Find where the given text appears and provide that cell's center as [x, y] coordinate. 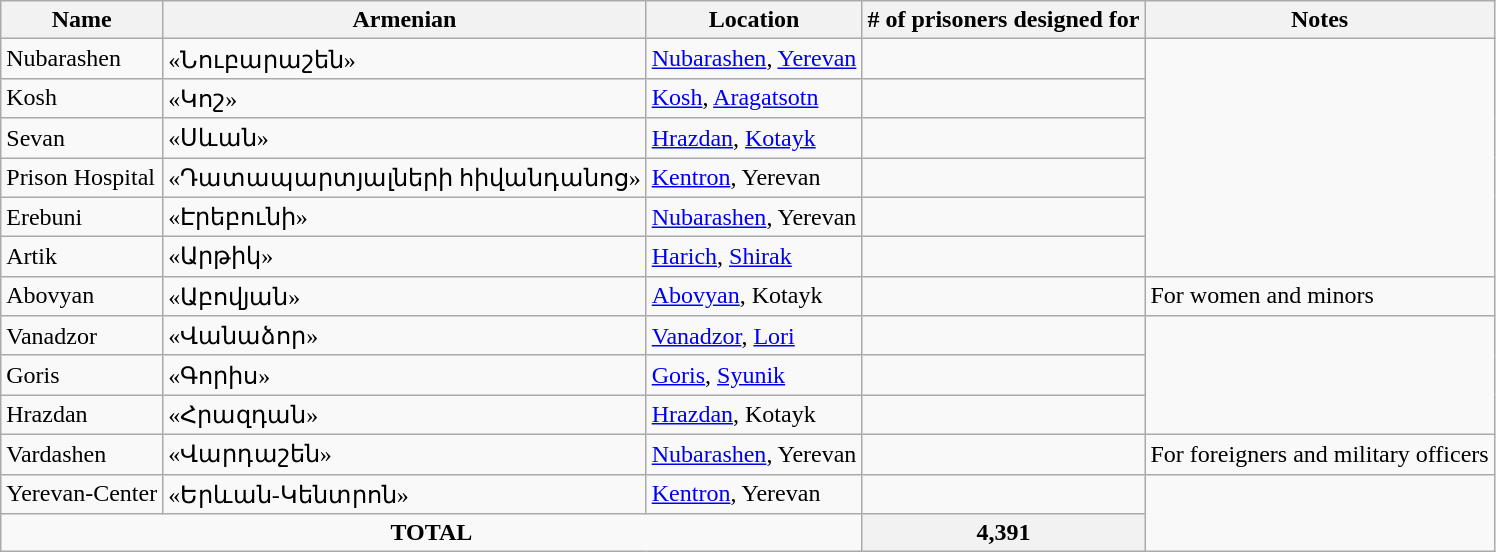
Vardashen [82, 454]
Vanadzor, Lori [754, 336]
Artik [82, 257]
«Էրեբունի» [405, 217]
For women and minors [1320, 296]
«Սևան» [405, 138]
Goris, Syunik [754, 375]
«Դատապարտյալների հիվանդանոց» [405, 178]
Vanadzor [82, 336]
«Երևան-Կենտրոն» [405, 494]
Hrazdan [82, 415]
«Վարդաշեն» [405, 454]
«Արթիկ» [405, 257]
Harich, Shirak [754, 257]
# of prisoners designed for [1004, 20]
«Նուբարաշեն» [405, 59]
«Կոշ» [405, 98]
Location [754, 20]
Nubarashen [82, 59]
Yerevan-Center [82, 494]
Prison Hospital [82, 178]
TOTAL [432, 533]
Erebuni [82, 217]
Abovyan [82, 296]
Notes [1320, 20]
«Հրազդան» [405, 415]
Kosh, Aragatsotn [754, 98]
Armenian [405, 20]
Kosh [82, 98]
«Վանաձոր» [405, 336]
Goris [82, 375]
«Աբովյան» [405, 296]
«Գորիս» [405, 375]
4,391 [1004, 533]
Name [82, 20]
Sevan [82, 138]
For foreigners and military officers [1320, 454]
Abovyan, Kotayk [754, 296]
